Locate the cell with the specified text and output its [x, y] center coordinate. 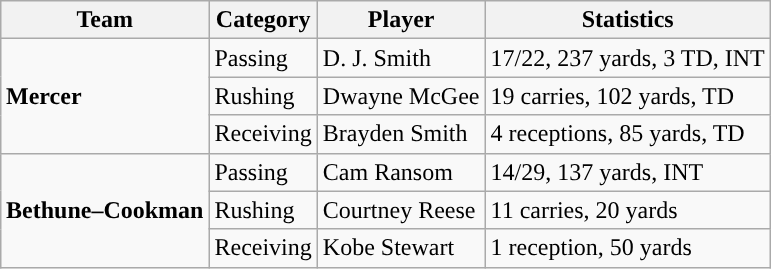
Team [105, 20]
D. J. Smith [401, 58]
Brayden Smith [401, 134]
Category [263, 20]
1 reception, 50 yards [628, 248]
Dwayne McGee [401, 96]
11 carries, 20 yards [628, 210]
Bethune–Cookman [105, 210]
Cam Ransom [401, 172]
4 receptions, 85 yards, TD [628, 134]
Mercer [105, 96]
17/22, 237 yards, 3 TD, INT [628, 58]
19 carries, 102 yards, TD [628, 96]
Statistics [628, 20]
Player [401, 20]
Courtney Reese [401, 210]
Kobe Stewart [401, 248]
14/29, 137 yards, INT [628, 172]
